Return (X, Y) of the center of cell containing provided text 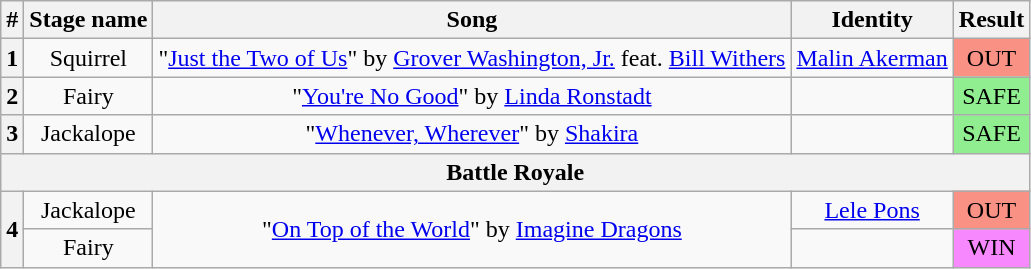
Stage name (88, 20)
Song (472, 20)
Lele Pons (872, 210)
4 (12, 229)
Identity (872, 20)
"You're No Good" by Linda Ronstadt (472, 96)
# (12, 20)
2 (12, 96)
Battle Royale (516, 172)
3 (12, 134)
Malin Akerman (872, 58)
Squirrel (88, 58)
"Whenever, Wherever" by Shakira (472, 134)
WIN (991, 248)
"Just the Two of Us" by Grover Washington, Jr. feat. Bill Withers (472, 58)
Result (991, 20)
"On Top of the World" by Imagine Dragons (472, 229)
1 (12, 58)
